Identify which cell holds the provided text, then report its [x, y] central coordinate. 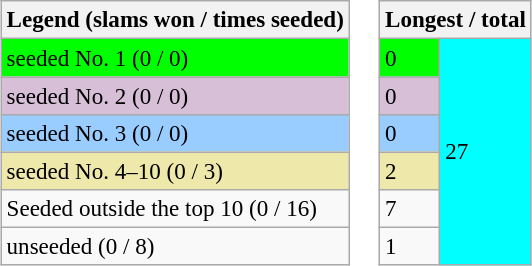
Longest / total [456, 20]
7 [410, 209]
2 [410, 171]
Legend (slams won / times seeded) [175, 20]
1 [410, 246]
seeded No. 1 (0 / 0) [175, 58]
seeded No. 2 (0 / 0) [175, 96]
seeded No. 3 (0 / 0) [175, 133]
unseeded (0 / 8) [175, 246]
seeded No. 4–10 (0 / 3) [175, 171]
Seeded outside the top 10 (0 / 16) [175, 209]
27 [486, 152]
